Determine the [x, y] coordinate at the center of the cell enclosing the given text.  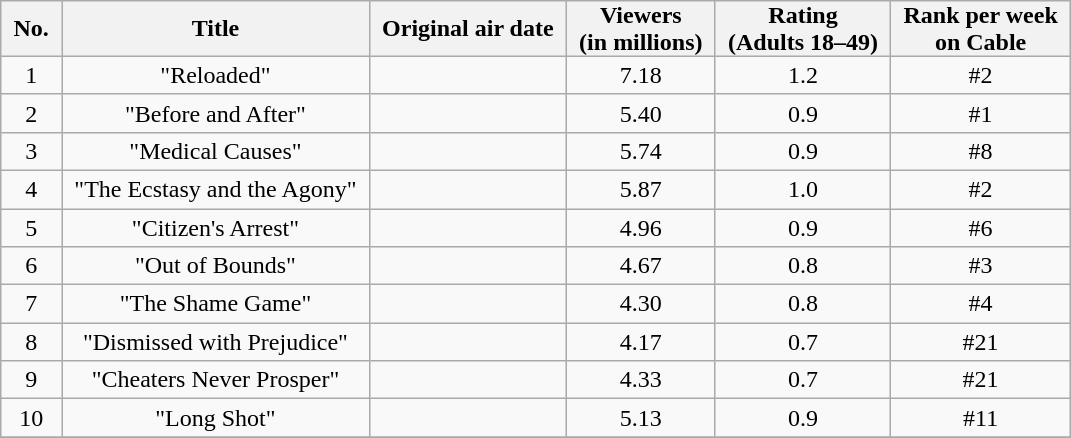
4.33 [640, 380]
Original air date [468, 29]
"The Ecstasy and the Agony" [216, 189]
8 [32, 342]
3 [32, 151]
#4 [981, 304]
#1 [981, 113]
6 [32, 266]
5.40 [640, 113]
"Dismissed with Prejudice" [216, 342]
"Long Shot" [216, 418]
9 [32, 380]
"Reloaded" [216, 75]
1.0 [803, 189]
"Before and After" [216, 113]
5 [32, 227]
7 [32, 304]
"Medical Causes" [216, 151]
7.18 [640, 75]
#8 [981, 151]
2 [32, 113]
#6 [981, 227]
10 [32, 418]
4 [32, 189]
4.67 [640, 266]
"The Shame Game" [216, 304]
5.74 [640, 151]
"Cheaters Never Prosper" [216, 380]
No. [32, 29]
#11 [981, 418]
Viewers(in millions) [640, 29]
4.17 [640, 342]
4.96 [640, 227]
5.87 [640, 189]
"Citizen's Arrest" [216, 227]
Title [216, 29]
1 [32, 75]
Rank per weekon Cable [981, 29]
1.2 [803, 75]
"Out of Bounds" [216, 266]
Rating(Adults 18–49) [803, 29]
#3 [981, 266]
4.30 [640, 304]
5.13 [640, 418]
